Locate the cell with the specified text and output its (x, y) center coordinate. 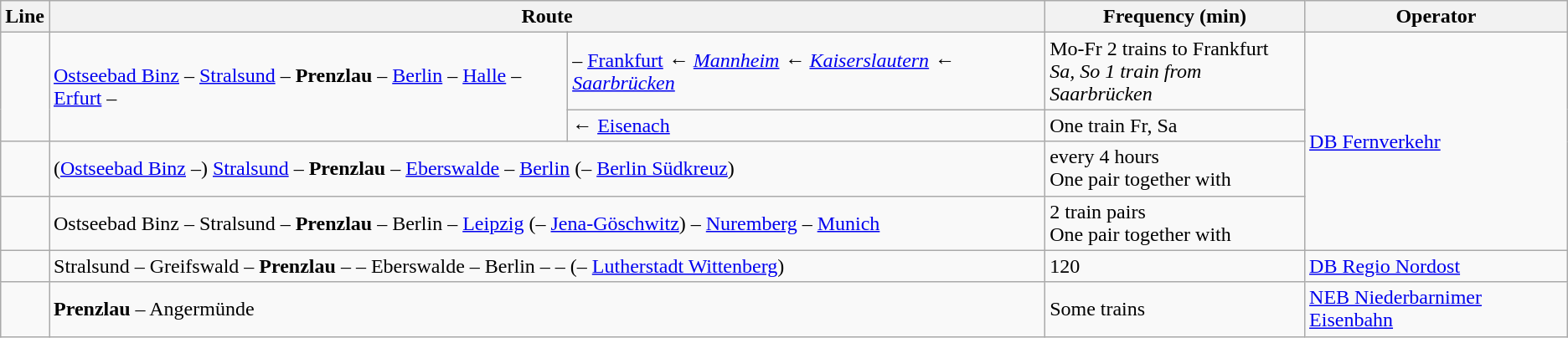
every 4 hoursOne pair together with (1175, 169)
(Ostseebad Binz –) Stralsund – Prenzlau – Eberswalde – Berlin (– Berlin Südkreuz) (546, 169)
120 (1175, 266)
Operator (1436, 17)
Ostseebad Binz – Stralsund – Prenzlau – Berlin – Leipzig (– Jena-Göschwitz) – Nuremberg – Munich (546, 223)
Route (546, 17)
Ostseebad Binz – Stralsund – Prenzlau – Berlin – Halle – Erfurt – (308, 87)
DB Regio Nordost (1436, 266)
Prenzlau – Angermünde (546, 310)
Some trains (1175, 310)
NEB Niederbarnimer Eisenbahn (1436, 310)
Stralsund – Greifswald – Prenzlau – – Eberswalde – Berlin – – (– Lutherstadt Wittenberg) (546, 266)
Line (25, 17)
DB Fernverkehr (1436, 141)
– Frankfurt ← Mannheim ← Kaiserslautern ← Saarbrücken (807, 71)
Mo-Fr 2 trains to FrankfurtSa, So 1 train from Saarbrücken (1175, 71)
← Eisenach (807, 125)
2 train pairsOne pair together with (1175, 223)
Frequency (min) (1175, 17)
One train Fr, Sa (1175, 125)
